Pinpoint the cell where the given text exists, returning its (x, y) midpoint coordinate. 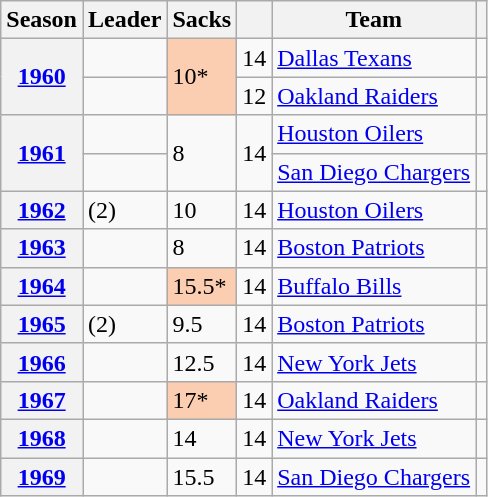
Sacks (202, 20)
Buffalo Bills (374, 286)
15.5* (202, 286)
Leader (124, 20)
Season (42, 20)
1962 (42, 210)
1968 (42, 438)
9.5 (202, 324)
1967 (42, 400)
10 (202, 210)
12 (254, 96)
12.5 (202, 362)
Dallas Texans (374, 58)
1961 (42, 153)
1966 (42, 362)
1965 (42, 324)
10* (202, 77)
1960 (42, 77)
1963 (42, 248)
Team (374, 20)
1964 (42, 286)
1969 (42, 477)
17* (202, 400)
15.5 (202, 477)
